Provide the [X, Y] coordinate of the cell's center where the given text is located.  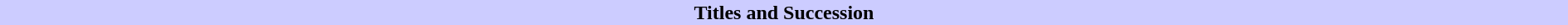
Titles and Succession [784, 12]
